Return the (X, Y) coordinate for the center point of the cell that contains the specified text.  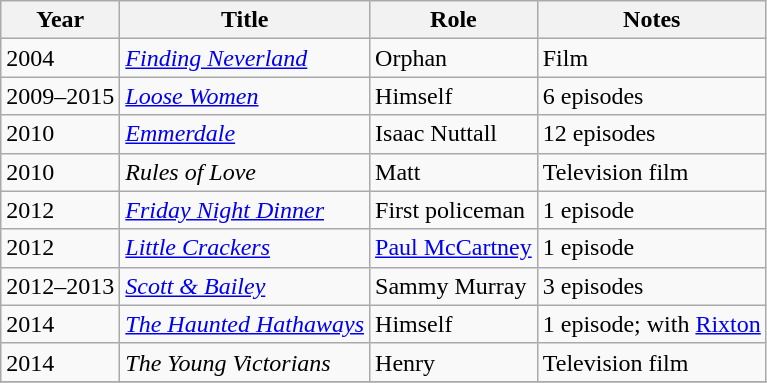
Matt (454, 172)
Isaac Nuttall (454, 134)
First policeman (454, 210)
Finding Neverland (245, 58)
1 episode; with Rixton (652, 324)
12 episodes (652, 134)
Orphan (454, 58)
Paul McCartney (454, 248)
Notes (652, 20)
Loose Women (245, 96)
Sammy Murray (454, 286)
Emmerdale (245, 134)
2004 (60, 58)
Henry (454, 362)
Film (652, 58)
Rules of Love (245, 172)
Year (60, 20)
6 episodes (652, 96)
Title (245, 20)
Friday Night Dinner (245, 210)
Role (454, 20)
Little Crackers (245, 248)
The Haunted Hathaways (245, 324)
The Young Victorians (245, 362)
3 episodes (652, 286)
2012–2013 (60, 286)
Scott & Bailey (245, 286)
2009–2015 (60, 96)
